Output the (X, Y) coordinate of the center of the cell containing the given text.  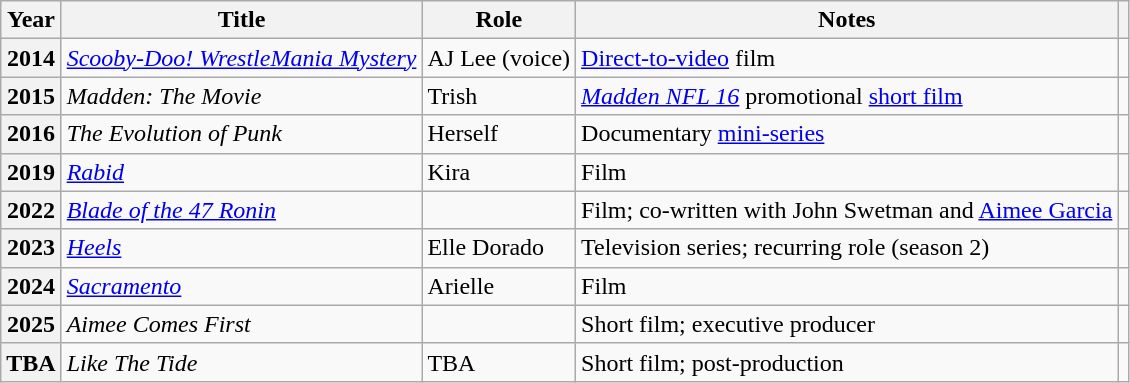
2014 (31, 58)
2023 (31, 248)
Like The Tide (242, 362)
Year (31, 20)
The Evolution of Punk (242, 134)
Television series; recurring role (season 2) (847, 248)
Film; co-written with John Swetman and Aimee Garcia (847, 210)
Herself (499, 134)
Arielle (499, 286)
2019 (31, 172)
Short film; executive producer (847, 324)
AJ Lee (voice) (499, 58)
Notes (847, 20)
Documentary mini-series (847, 134)
2016 (31, 134)
2024 (31, 286)
Trish (499, 96)
Direct-to-video film (847, 58)
Scooby-Doo! WrestleMania Mystery (242, 58)
Sacramento (242, 286)
Blade of the 47 Ronin (242, 210)
Madden: The Movie (242, 96)
Rabid (242, 172)
Role (499, 20)
Elle Dorado (499, 248)
Title (242, 20)
Madden NFL 16 promotional short film (847, 96)
2015 (31, 96)
Heels (242, 248)
Short film; post-production (847, 362)
Kira (499, 172)
Aimee Comes First (242, 324)
2025 (31, 324)
2022 (31, 210)
